Search for the cell housing the specified text and yield its [X, Y] center coordinate. 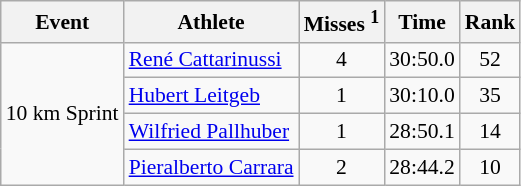
Rank [490, 22]
30:10.0 [422, 96]
28:44.2 [422, 167]
Wilfried Pallhuber [212, 132]
2 [342, 167]
30:50.0 [422, 60]
Time [422, 22]
52 [490, 60]
14 [490, 132]
35 [490, 96]
Pieralberto Carrara [212, 167]
Athlete [212, 22]
10 km Sprint [62, 113]
28:50.1 [422, 132]
4 [342, 60]
Event [62, 22]
10 [490, 167]
Hubert Leitgeb [212, 96]
René Cattarinussi [212, 60]
Misses 1 [342, 22]
